Pinpoint the cell where the given text exists, returning its [X, Y] midpoint coordinate. 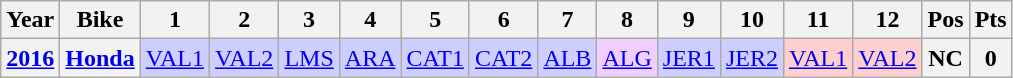
JER1 [688, 58]
JER2 [752, 58]
Pos [946, 20]
ALG [627, 58]
CAT2 [503, 58]
Honda [100, 58]
11 [818, 20]
12 [888, 20]
4 [370, 20]
5 [435, 20]
2016 [30, 58]
ALB [568, 58]
8 [627, 20]
7 [568, 20]
Pts [990, 20]
2 [244, 20]
Year [30, 20]
CAT1 [435, 58]
1 [174, 20]
9 [688, 20]
LMS [309, 58]
NC [946, 58]
ARA [370, 58]
6 [503, 20]
0 [990, 58]
Bike [100, 20]
3 [309, 20]
10 [752, 20]
